Return the (X, Y) coordinate for the center point of the cell that contains the specified text.  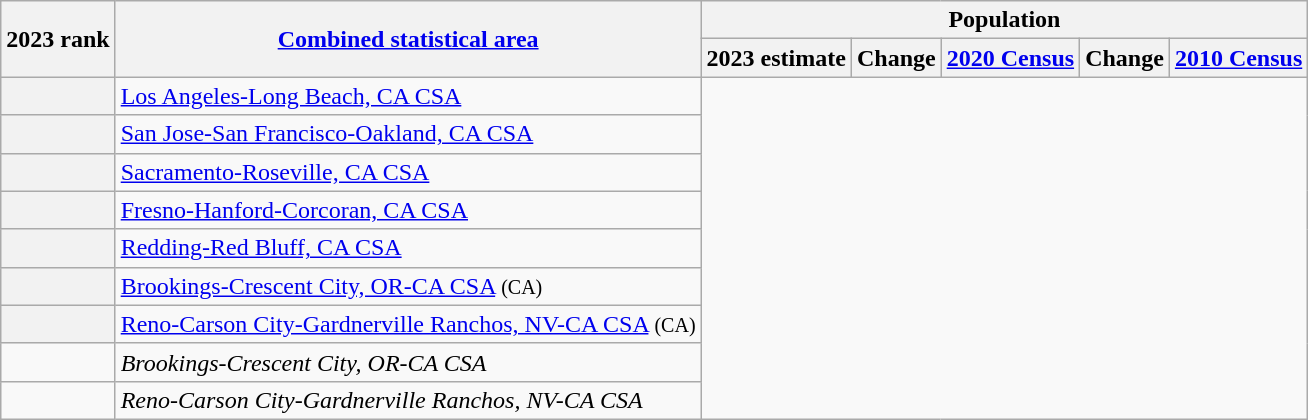
2023 estimate (776, 58)
2010 Census (1238, 58)
Reno-Carson City-Gardnerville Ranchos, NV-CA CSA (CA) (408, 324)
Redding-Red Bluff, CA CSA (408, 248)
Brookings-Crescent City, OR-CA CSA (408, 362)
San Jose-San Francisco-Oakland, CA CSA (408, 134)
2023 rank (58, 39)
Brookings-Crescent City, OR-CA CSA (CA) (408, 286)
Reno-Carson City-Gardnerville Ranchos, NV-CA CSA (408, 400)
Population (1004, 20)
2020 Census (1010, 58)
Los Angeles-Long Beach, CA CSA (408, 96)
Combined statistical area (408, 39)
Sacramento-Roseville, CA CSA (408, 172)
Fresno-Hanford-Corcoran, CA CSA (408, 210)
